Return the (X, Y) coordinate for the center point of the cell that contains the specified text.  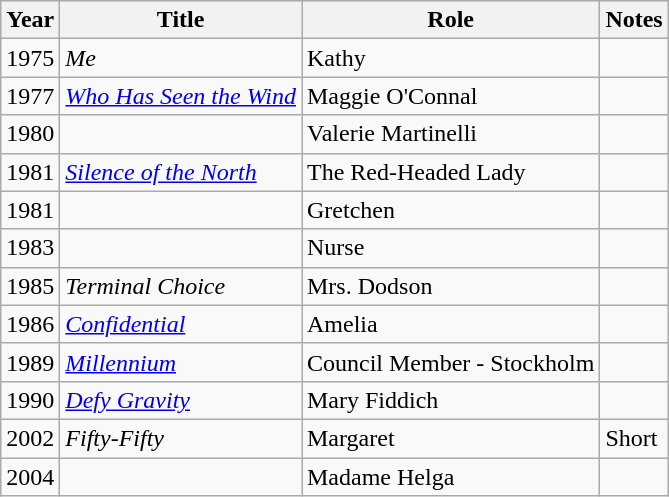
Silence of the North (181, 172)
1975 (30, 58)
Mary Fiddich (451, 400)
1980 (30, 134)
1989 (30, 362)
Kathy (451, 58)
Nurse (451, 248)
Title (181, 20)
Confidential (181, 324)
Mrs. Dodson (451, 286)
Who Has Seen the Wind (181, 96)
Maggie O'Connal (451, 96)
Terminal Choice (181, 286)
Margaret (451, 438)
Valerie Martinelli (451, 134)
Millennium (181, 362)
Amelia (451, 324)
2002 (30, 438)
Council Member - Stockholm (451, 362)
Fifty-Fifty (181, 438)
1985 (30, 286)
2004 (30, 477)
Madame Helga (451, 477)
Gretchen (451, 210)
1983 (30, 248)
The Red-Headed Lady (451, 172)
Short (634, 438)
Me (181, 58)
1990 (30, 400)
Year (30, 20)
Role (451, 20)
Defy Gravity (181, 400)
1977 (30, 96)
Notes (634, 20)
1986 (30, 324)
